Scan for the cell matching the given text and deliver its [X, Y] coordinate at center. 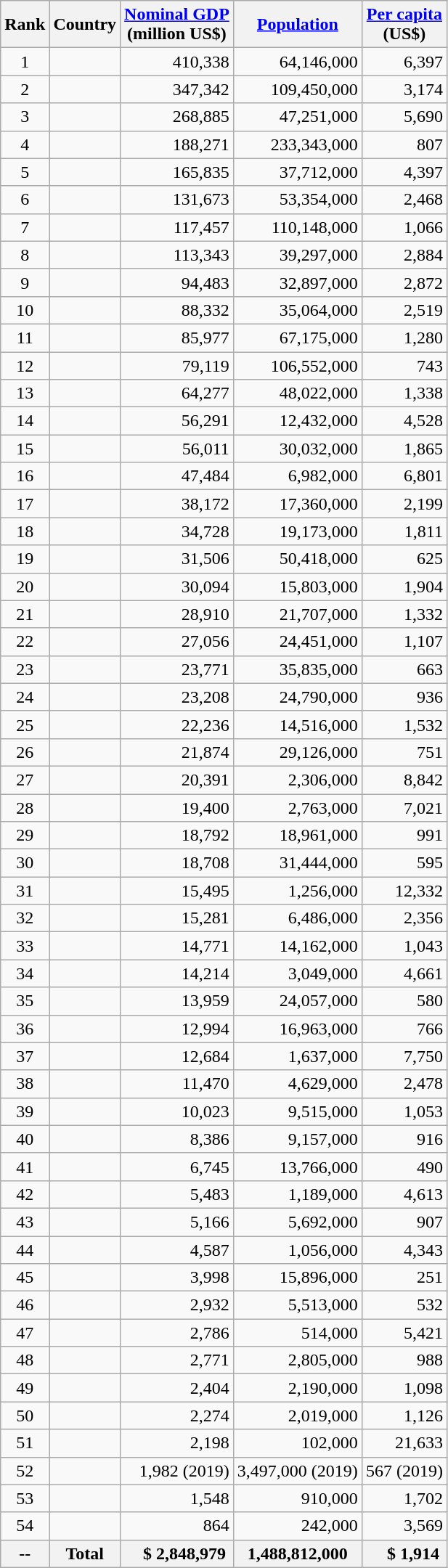
1,702 [404, 1498]
1,982 (2019) [177, 1471]
3,998 [177, 1278]
23 [25, 669]
5 [25, 172]
3,569 [404, 1526]
12,684 [177, 1056]
20,391 [177, 780]
21 [25, 614]
5,690 [404, 117]
31,444,000 [298, 863]
6,982,000 [298, 476]
32 [25, 918]
64,277 [177, 393]
29,126,000 [298, 752]
43 [25, 1222]
117,457 [177, 227]
41 [25, 1167]
Per capita(US$) [404, 25]
514,000 [298, 1333]
165,835 [177, 172]
1,043 [404, 946]
23,208 [177, 697]
1,488,812,000 [298, 1553]
14,516,000 [298, 724]
33 [25, 946]
48 [25, 1360]
-- [25, 1553]
$ 2,848,979 [177, 1553]
4,613 [404, 1194]
1,107 [404, 642]
1,280 [404, 338]
22 [25, 642]
17 [25, 504]
532 [404, 1305]
56,291 [177, 421]
102,000 [298, 1443]
1,256,000 [298, 891]
1,126 [404, 1416]
54 [25, 1526]
32,897,000 [298, 282]
13,959 [177, 1001]
64,146,000 [298, 62]
1 [25, 62]
2,805,000 [298, 1360]
1,056,000 [298, 1249]
9,515,000 [298, 1111]
2,199 [404, 504]
807 [404, 144]
5,421 [404, 1333]
35,064,000 [298, 310]
12 [25, 365]
29 [25, 836]
1,098 [404, 1388]
15,495 [177, 891]
110,148,000 [298, 227]
$ 1,914 [404, 1553]
2,274 [177, 1416]
50 [25, 1416]
10,023 [177, 1111]
2,198 [177, 1443]
1,532 [404, 724]
11,470 [177, 1084]
916 [404, 1139]
14,771 [177, 946]
19,173,000 [298, 531]
42 [25, 1194]
347,342 [177, 89]
6,486,000 [298, 918]
490 [404, 1167]
50,418,000 [298, 559]
13 [25, 393]
27,056 [177, 642]
31,506 [177, 559]
15,896,000 [298, 1278]
23,771 [177, 669]
16 [25, 476]
28,910 [177, 614]
4,397 [404, 172]
1,811 [404, 531]
991 [404, 836]
3,497,000 (2019) [298, 1471]
39,297,000 [298, 255]
12,432,000 [298, 421]
1,548 [177, 1498]
2,019,000 [298, 1416]
2,786 [177, 1333]
988 [404, 1360]
766 [404, 1029]
20 [25, 587]
1,053 [404, 1111]
Nominal GDP(million US$) [177, 25]
40 [25, 1139]
30,094 [177, 587]
22,236 [177, 724]
27 [25, 780]
410,338 [177, 62]
19,400 [177, 808]
88,332 [177, 310]
233,343,000 [298, 144]
30,032,000 [298, 449]
7,021 [404, 808]
48,022,000 [298, 393]
47 [25, 1333]
Population [298, 25]
24,790,000 [298, 697]
1,338 [404, 393]
34,728 [177, 531]
2,872 [404, 282]
4,661 [404, 973]
36 [25, 1029]
45 [25, 1278]
37,712,000 [298, 172]
6 [25, 200]
Country [85, 25]
11 [25, 338]
44 [25, 1249]
85,977 [177, 338]
21,874 [177, 752]
1,865 [404, 449]
2,884 [404, 255]
1,066 [404, 227]
2,763,000 [298, 808]
2,404 [177, 1388]
9,157,000 [298, 1139]
14,162,000 [298, 946]
14,214 [177, 973]
8,842 [404, 780]
18,792 [177, 836]
910,000 [298, 1498]
7 [25, 227]
1,332 [404, 614]
21,633 [404, 1443]
10 [25, 310]
106,552,000 [298, 365]
1,189,000 [298, 1194]
67,175,000 [298, 338]
3,049,000 [298, 973]
7,750 [404, 1056]
35,835,000 [298, 669]
131,673 [177, 200]
567 (2019) [404, 1471]
5,513,000 [298, 1305]
595 [404, 863]
12,994 [177, 1029]
47,251,000 [298, 117]
52 [25, 1471]
2,478 [404, 1084]
2,190,000 [298, 1388]
2,771 [177, 1360]
8,386 [177, 1139]
4 [25, 144]
25 [25, 724]
751 [404, 752]
18,708 [177, 863]
2,468 [404, 200]
26 [25, 752]
2,306,000 [298, 780]
38 [25, 1084]
19 [25, 559]
2,932 [177, 1305]
Total [85, 1553]
5,483 [177, 1194]
109,450,000 [298, 89]
37 [25, 1056]
743 [404, 365]
14 [25, 421]
28 [25, 808]
94,483 [177, 282]
5,692,000 [298, 1222]
15,281 [177, 918]
6,801 [404, 476]
30 [25, 863]
5,166 [177, 1222]
625 [404, 559]
Rank [25, 25]
24,057,000 [298, 1001]
6,397 [404, 62]
268,885 [177, 117]
2,356 [404, 918]
31 [25, 891]
4,528 [404, 421]
21,707,000 [298, 614]
13,766,000 [298, 1167]
864 [177, 1526]
53 [25, 1498]
663 [404, 669]
51 [25, 1443]
4,629,000 [298, 1084]
34 [25, 973]
2 [25, 89]
6,745 [177, 1167]
38,172 [177, 504]
4,343 [404, 1249]
2,519 [404, 310]
24 [25, 697]
12,332 [404, 891]
15 [25, 449]
49 [25, 1388]
9 [25, 282]
39 [25, 1111]
936 [404, 697]
15,803,000 [298, 587]
188,271 [177, 144]
35 [25, 1001]
46 [25, 1305]
18 [25, 531]
113,343 [177, 255]
8 [25, 255]
242,000 [298, 1526]
47,484 [177, 476]
251 [404, 1278]
3,174 [404, 89]
907 [404, 1222]
18,961,000 [298, 836]
580 [404, 1001]
56,011 [177, 449]
1,904 [404, 587]
3 [25, 117]
4,587 [177, 1249]
1,637,000 [298, 1056]
53,354,000 [298, 200]
24,451,000 [298, 642]
16,963,000 [298, 1029]
17,360,000 [298, 504]
79,119 [177, 365]
